Detect which cell encompasses the target text, then output its [x, y] center coordinate. 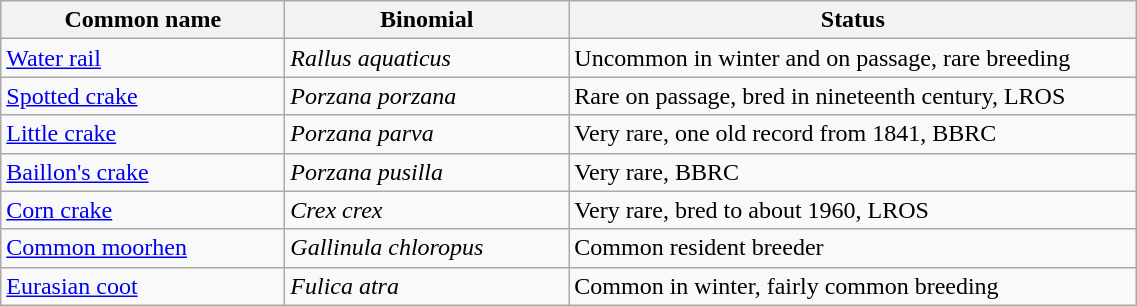
Gallinula chloropus [427, 248]
Rare on passage, bred in nineteenth century, LROS [853, 96]
Fulica atra [427, 286]
Porzana parva [427, 134]
Very rare, bred to about 1960, LROS [853, 210]
Corn crake [143, 210]
Common resident breeder [853, 248]
Common moorhen [143, 248]
Status [853, 20]
Very rare, BBRC [853, 172]
Eurasian coot [143, 286]
Very rare, one old record from 1841, BBRC [853, 134]
Porzana pusilla [427, 172]
Water rail [143, 58]
Spotted crake [143, 96]
Porzana porzana [427, 96]
Common in winter, fairly common breeding [853, 286]
Binomial [427, 20]
Common name [143, 20]
Rallus aquaticus [427, 58]
Crex crex [427, 210]
Baillon's crake [143, 172]
Little crake [143, 134]
Uncommon in winter and on passage, rare breeding [853, 58]
